Pinpoint the cell where the given text exists, returning its [X, Y] midpoint coordinate. 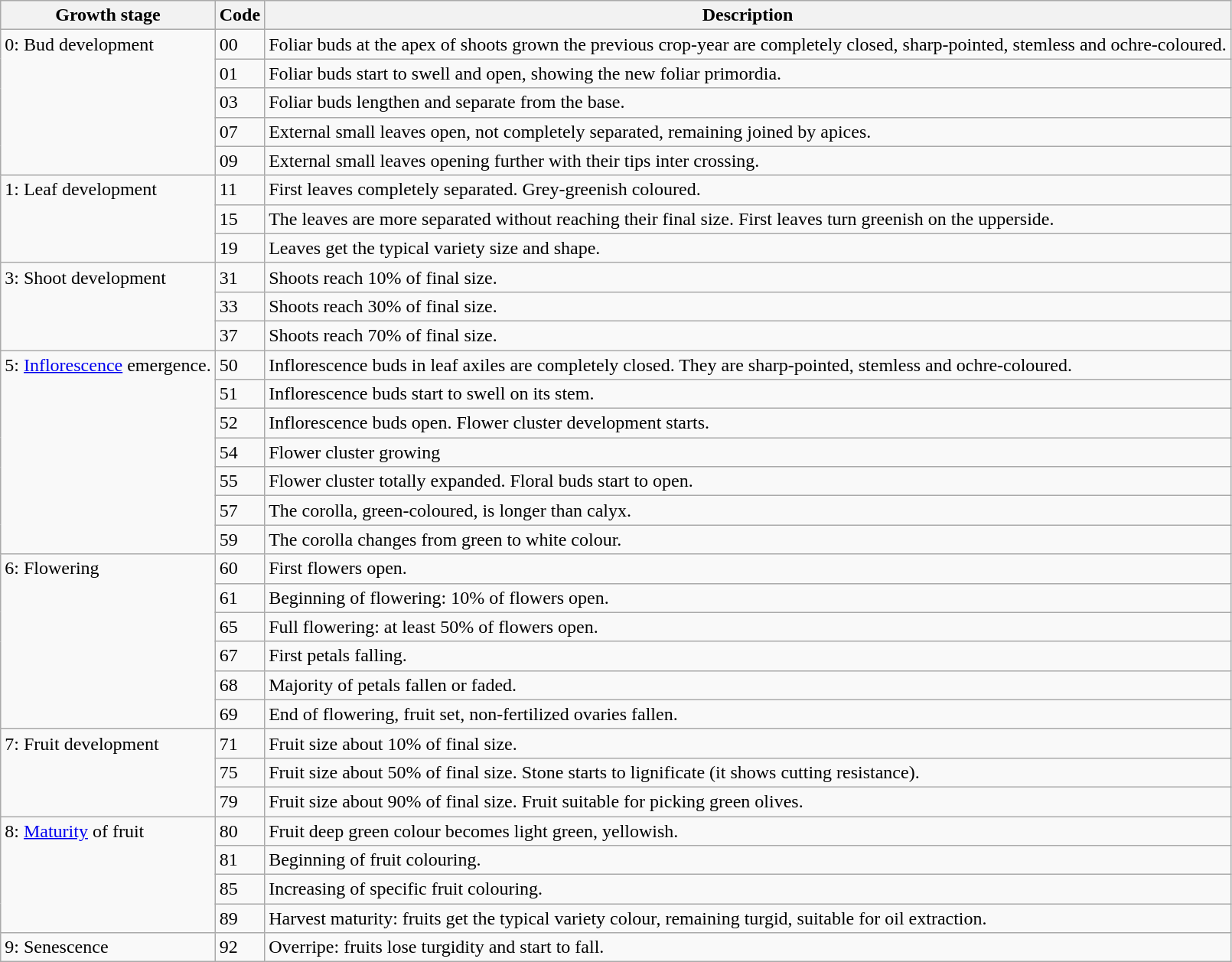
Foliar buds at the apex of shoots grown the previous crop-year are completely closed, sharp-pointed, stemless and ochre-coloured. [748, 44]
Description [748, 15]
Fruit size about 50% of final size. Stone starts to lignificate (it shows cutting resistance). [748, 772]
15 [240, 219]
9: Senescence [108, 947]
09 [240, 161]
51 [240, 394]
Inflorescence buds open. Flower cluster development starts. [748, 423]
57 [240, 510]
31 [240, 277]
Harvest maturity: fruits get the typical variety colour, remaining turgid, suitable for oil extraction. [748, 918]
19 [240, 248]
Foliar buds lengthen and separate from the base. [748, 103]
First flowers open. [748, 569]
Fruit size about 10% of final size. [748, 743]
Inflorescence buds start to swell on its stem. [748, 394]
Code [240, 15]
81 [240, 860]
0: Bud development [108, 103]
Flower cluster growing [748, 452]
The corolla, green-coloured, is longer than calyx. [748, 510]
Leaves get the typical variety size and shape. [748, 248]
External small leaves open, not completely separated, remaining joined by apices. [748, 132]
59 [240, 540]
89 [240, 918]
Foliar buds start to swell and open, showing the new foliar primordia. [748, 73]
71 [240, 743]
1: Leaf development [108, 219]
Flower cluster totally expanded. Floral buds start to open. [748, 481]
Inflorescence buds in leaf axiles are completely closed. They are sharp-pointed, stemless and ochre-coloured. [748, 365]
11 [240, 190]
75 [240, 772]
33 [240, 306]
69 [240, 714]
Shoots reach 70% of final size. [748, 335]
Increasing of specific fruit colouring. [748, 889]
5: Inflorescence emergence. [108, 452]
Shoots reach 30% of final size. [748, 306]
52 [240, 423]
92 [240, 947]
8: Maturity of fruit [108, 874]
Growth stage [108, 15]
60 [240, 569]
79 [240, 801]
80 [240, 830]
55 [240, 481]
07 [240, 132]
54 [240, 452]
65 [240, 627]
50 [240, 365]
03 [240, 103]
37 [240, 335]
Fruit deep green colour becomes light green, yellowish. [748, 830]
3: Shoot development [108, 306]
End of flowering, fruit set, non-fertilized ovaries fallen. [748, 714]
Beginning of flowering: 10% of flowers open. [748, 598]
Beginning of fruit colouring. [748, 860]
Full flowering: at least 50% of flowers open. [748, 627]
01 [240, 73]
External small leaves opening further with their tips inter crossing. [748, 161]
Fruit size about 90% of final size. Fruit suitable for picking green olives. [748, 801]
6: Flowering [108, 641]
7: Fruit development [108, 772]
67 [240, 656]
The corolla changes from green to white colour. [748, 540]
00 [240, 44]
Shoots reach 10% of final size. [748, 277]
85 [240, 889]
61 [240, 598]
Majority of petals fallen or faded. [748, 685]
The leaves are more separated without reaching their final size. First leaves turn greenish on the upperside. [748, 219]
Overripe: fruits lose turgidity and start to fall. [748, 947]
First petals falling. [748, 656]
First leaves completely separated. Grey-greenish coloured. [748, 190]
68 [240, 685]
